Return the [x, y] coordinate for the center point of the cell that contains the specified text.  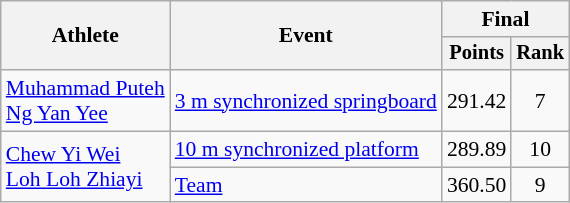
Event [306, 36]
Team [306, 185]
360.50 [476, 185]
Points [476, 54]
291.42 [476, 100]
Athlete [86, 36]
289.89 [476, 150]
Chew Yi WeiLoh Loh Zhiayi [86, 168]
9 [540, 185]
Muhammad PutehNg Yan Yee [86, 100]
10 m synchronized platform [306, 150]
7 [540, 100]
3 m synchronized springboard [306, 100]
Final [506, 19]
Rank [540, 54]
10 [540, 150]
